Return the [x, y] coordinate for the center point of the cell that contains the specified text.  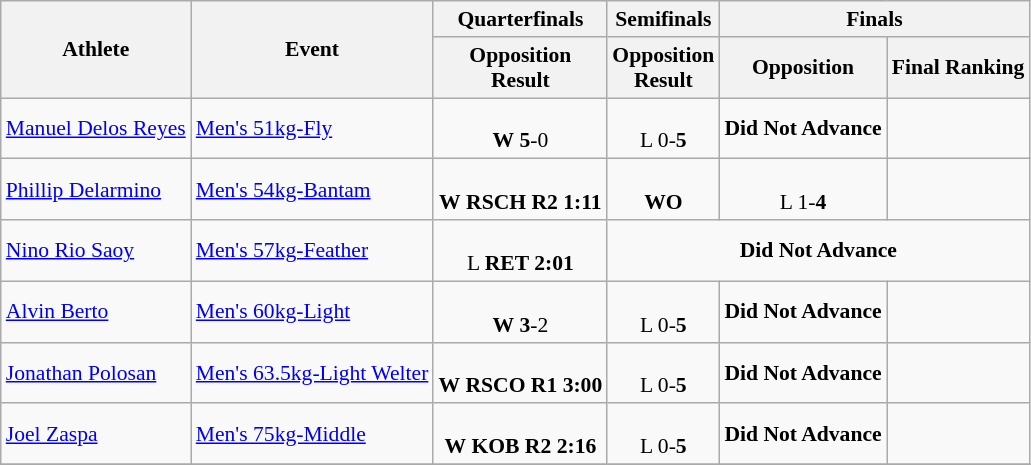
W RSCO R1 3:00 [520, 372]
WO [663, 190]
L RET 2:01 [520, 250]
Men's 54kg-Bantam [312, 190]
Joel Zaspa [96, 434]
Men's 51kg-Fly [312, 128]
Finals [874, 19]
W 3-2 [520, 312]
Phillip Delarmino [96, 190]
Jonathan Polosan [96, 372]
Men's 63.5kg-Light Welter [312, 372]
Manuel Delos Reyes [96, 128]
Men's 60kg-Light [312, 312]
Nino Rio Saoy [96, 250]
Event [312, 50]
Opposition [802, 68]
Athlete [96, 50]
Men's 75kg-Middle [312, 434]
Men's 57kg-Feather [312, 250]
W KOB R2 2:16 [520, 434]
Quarterfinals [520, 19]
Final Ranking [958, 68]
Semifinals [663, 19]
W 5-0 [520, 128]
L 1-4 [802, 190]
W RSCH R2 1:11 [520, 190]
Alvin Berto [96, 312]
